From the cell containing the given text, extract its center point as (X, Y) coordinate. 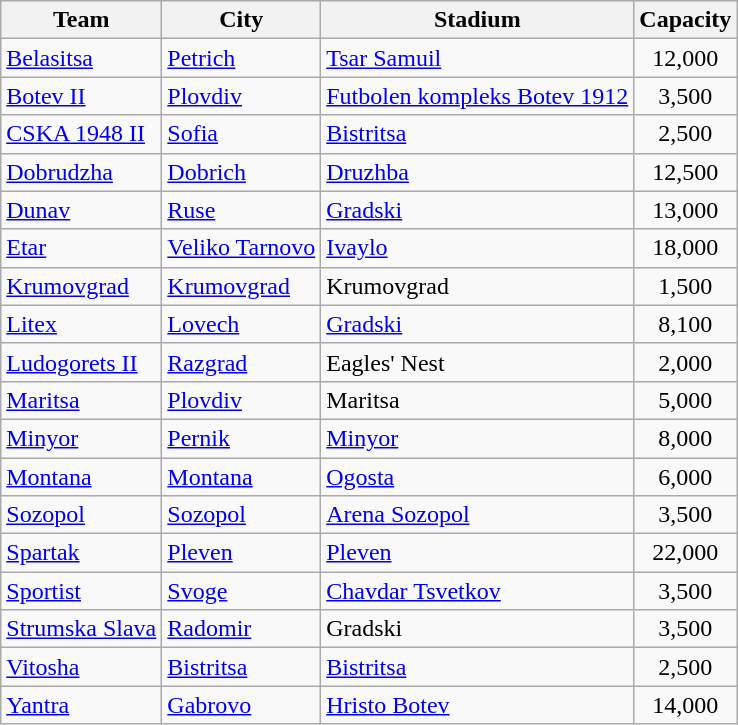
Stadium (478, 20)
Dobrich (242, 172)
Futbolen kompleks Botev 1912 (478, 96)
18,000 (686, 248)
8,100 (686, 324)
Litex (82, 324)
Gabrovo (242, 705)
12,500 (686, 172)
Sofia (242, 134)
Svoge (242, 591)
22,000 (686, 553)
Eagles' Nest (478, 362)
1,500 (686, 286)
6,000 (686, 477)
Team (82, 20)
Strumska Slava (82, 629)
Tsar Samuil (478, 58)
Hristo Botev (478, 705)
CSKA 1948 II (82, 134)
Sportist (82, 591)
2,000 (686, 362)
Capacity (686, 20)
City (242, 20)
Petrich (242, 58)
Yantra (82, 705)
Radomir (242, 629)
Etar (82, 248)
Dobrudzha (82, 172)
13,000 (686, 210)
Belasitsa (82, 58)
Lovech (242, 324)
Druzhba (478, 172)
Ivaylo (478, 248)
Chavdar Tsvetkov (478, 591)
5,000 (686, 400)
Ruse (242, 210)
Dunav (82, 210)
Ogosta (478, 477)
Spartak (82, 553)
Pernik (242, 438)
8,000 (686, 438)
Botev II (82, 96)
14,000 (686, 705)
Vitosha (82, 667)
Arena Sozopol (478, 515)
12,000 (686, 58)
Ludogorets II (82, 362)
Razgrad (242, 362)
Veliko Tarnovo (242, 248)
